Detect which cell encompasses the target text, then output its [X, Y] center coordinate. 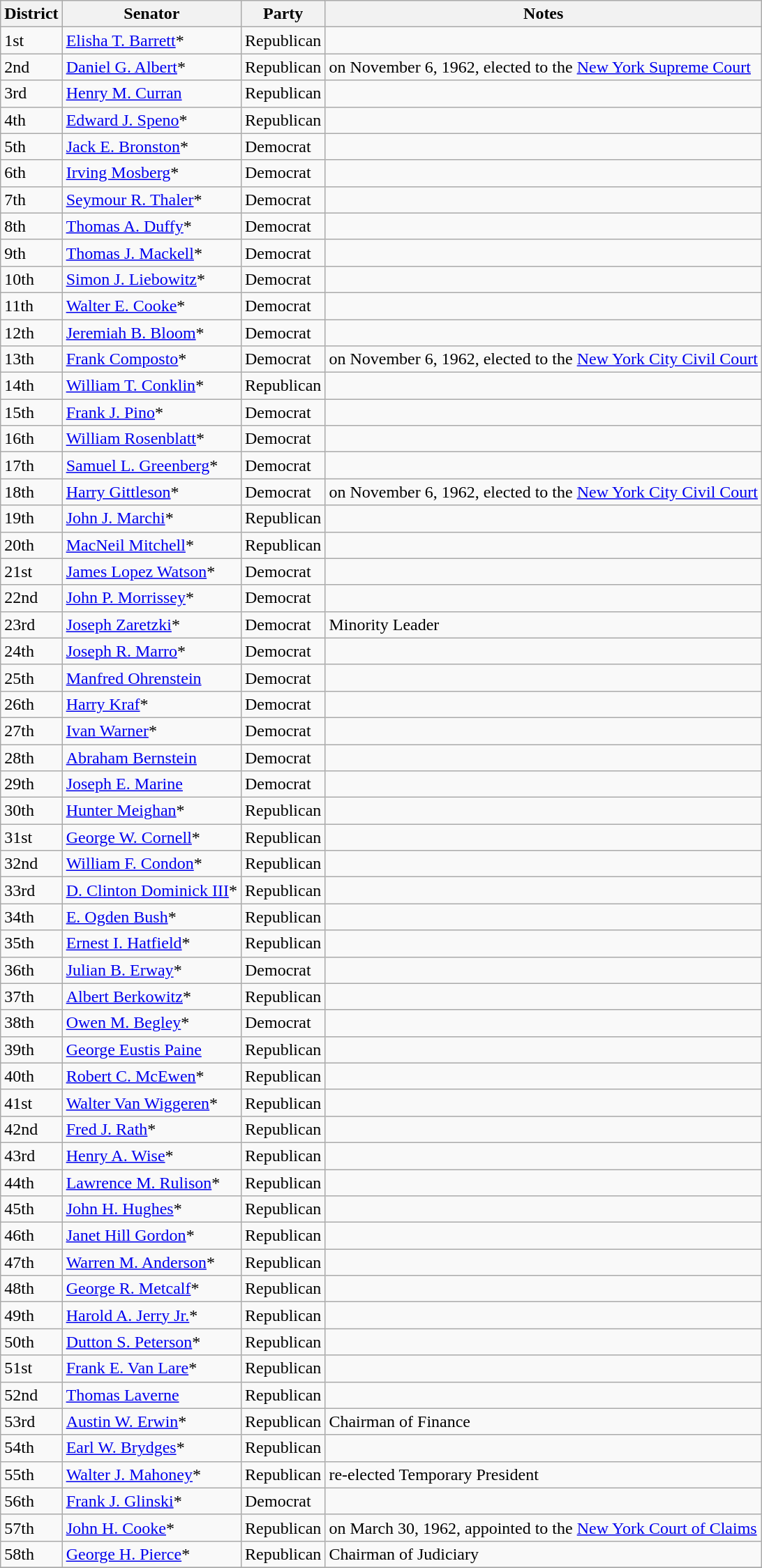
Henry M. Curran [151, 94]
Joseph Zaretzki* [151, 625]
27th [31, 731]
John P. Morrissey* [151, 598]
56th [31, 1501]
26th [31, 704]
Julian B. Erway* [151, 970]
Daniel G. Albert* [151, 67]
Joseph E. Marine [151, 784]
George R. Metcalf* [151, 1289]
40th [31, 1076]
19th [31, 518]
41st [31, 1103]
Chairman of Finance [544, 1421]
9th [31, 253]
Harry Gittleson* [151, 492]
George Eustis Paine [151, 1050]
Robert C. McEwen* [151, 1076]
48th [31, 1289]
7th [31, 200]
Janet Hill Gordon* [151, 1236]
36th [31, 970]
Walter J. Mahoney* [151, 1474]
Manfred Ohrenstein [151, 678]
Walter Van Wiggeren* [151, 1103]
Warren M. Anderson* [151, 1262]
6th [31, 173]
Irving Mosberg* [151, 173]
32nd [31, 864]
51st [31, 1368]
12th [31, 333]
William F. Condon* [151, 864]
35th [31, 943]
4th [31, 120]
31st [31, 837]
28th [31, 757]
Seymour R. Thaler* [151, 200]
15th [31, 412]
20th [31, 545]
George W. Cornell* [151, 837]
53rd [31, 1421]
8th [31, 226]
Thomas Laverne [151, 1395]
E. Ogden Bush* [151, 917]
Thomas J. Mackell* [151, 253]
Ivan Warner* [151, 731]
Senator [151, 14]
18th [31, 492]
17th [31, 465]
23rd [31, 625]
38th [31, 1023]
James Lopez Watson* [151, 572]
Notes [544, 14]
50th [31, 1342]
John H. Hughes* [151, 1209]
37th [31, 996]
Harold A. Jerry Jr.* [151, 1315]
Harry Kraf* [151, 704]
42nd [31, 1129]
55th [31, 1474]
52nd [31, 1395]
54th [31, 1448]
George H. Pierce* [151, 1554]
1st [31, 40]
58th [31, 1554]
43rd [31, 1156]
Party [283, 14]
on November 6, 1962, elected to the New York Supreme Court [544, 67]
2nd [31, 67]
45th [31, 1209]
Fred J. Rath* [151, 1129]
11th [31, 306]
Owen M. Begley* [151, 1023]
Jack E. Bronston* [151, 147]
Edward J. Speno* [151, 120]
14th [31, 386]
10th [31, 279]
re-elected Temporary President [544, 1474]
44th [31, 1183]
D. Clinton Dominick III* [151, 890]
13th [31, 359]
Frank J. Pino* [151, 412]
Joseph R. Marro* [151, 651]
22nd [31, 598]
57th [31, 1528]
District [31, 14]
Jeremiah B. Bloom* [151, 333]
William Rosenblatt* [151, 439]
John J. Marchi* [151, 518]
Abraham Bernstein [151, 757]
30th [31, 811]
John H. Cooke* [151, 1528]
Ernest I. Hatfield* [151, 943]
25th [31, 678]
Simon J. Liebowitz* [151, 279]
Austin W. Erwin* [151, 1421]
Frank E. Van Lare* [151, 1368]
Samuel L. Greenberg* [151, 465]
Thomas A. Duffy* [151, 226]
Albert Berkowitz* [151, 996]
MacNeil Mitchell* [151, 545]
21st [31, 572]
29th [31, 784]
Earl W. Brydges* [151, 1448]
46th [31, 1236]
on March 30, 1962, appointed to the New York Court of Claims [544, 1528]
Henry A. Wise* [151, 1156]
Elisha T. Barrett* [151, 40]
34th [31, 917]
24th [31, 651]
49th [31, 1315]
Lawrence M. Rulison* [151, 1183]
Frank J. Glinski* [151, 1501]
Chairman of Judiciary [544, 1554]
Hunter Meighan* [151, 811]
Dutton S. Peterson* [151, 1342]
3rd [31, 94]
39th [31, 1050]
Minority Leader [544, 625]
16th [31, 439]
Walter E. Cooke* [151, 306]
William T. Conklin* [151, 386]
5th [31, 147]
47th [31, 1262]
33rd [31, 890]
Frank Composto* [151, 359]
